From the cell containing the given text, extract its center point as [X, Y] coordinate. 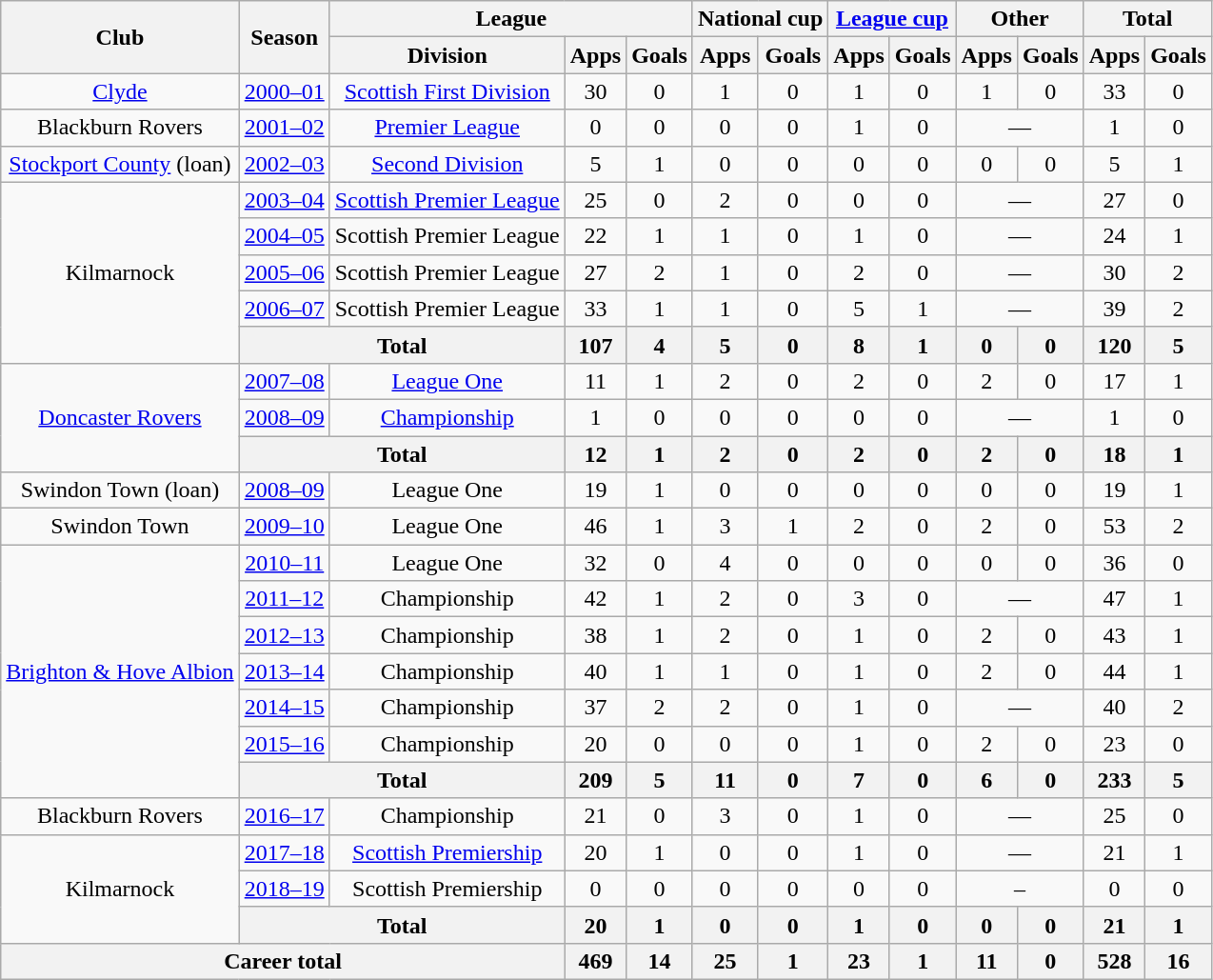
Brighton & Hove Albion [120, 671]
2004–05 [284, 236]
8 [859, 345]
National cup [760, 19]
Swindon Town (loan) [120, 490]
2015–16 [284, 744]
209 [595, 780]
Second Division [447, 164]
24 [1114, 236]
2010–11 [284, 563]
17 [1114, 381]
2002–03 [284, 164]
44 [1114, 671]
2007–08 [284, 381]
2011–12 [284, 599]
Stockport County (loan) [120, 164]
39 [1114, 309]
7 [859, 780]
107 [595, 345]
Clyde [120, 91]
2014–15 [284, 708]
2005–06 [284, 272]
32 [595, 563]
2009–10 [284, 527]
2003–04 [284, 200]
Premier League [447, 128]
2000–01 [284, 91]
469 [595, 961]
Club [120, 37]
2017–18 [284, 852]
22 [595, 236]
18 [1114, 454]
League [510, 19]
Division [447, 55]
6 [986, 780]
Doncaster Rovers [120, 417]
2012–13 [284, 635]
League cup [892, 19]
– [1020, 889]
37 [595, 708]
2018–19 [284, 889]
43 [1114, 635]
16 [1179, 961]
53 [1114, 527]
2001–02 [284, 128]
42 [595, 599]
2013–14 [284, 671]
2006–07 [284, 309]
Other [1020, 19]
36 [1114, 563]
46 [595, 527]
38 [595, 635]
120 [1114, 345]
Swindon Town [120, 527]
14 [660, 961]
12 [595, 454]
Scottish First Division [447, 91]
Career total [283, 961]
528 [1114, 961]
2016–17 [284, 816]
233 [1114, 780]
47 [1114, 599]
Season [284, 37]
